Return the (X, Y) coordinate for the center point of the cell that contains the specified text.  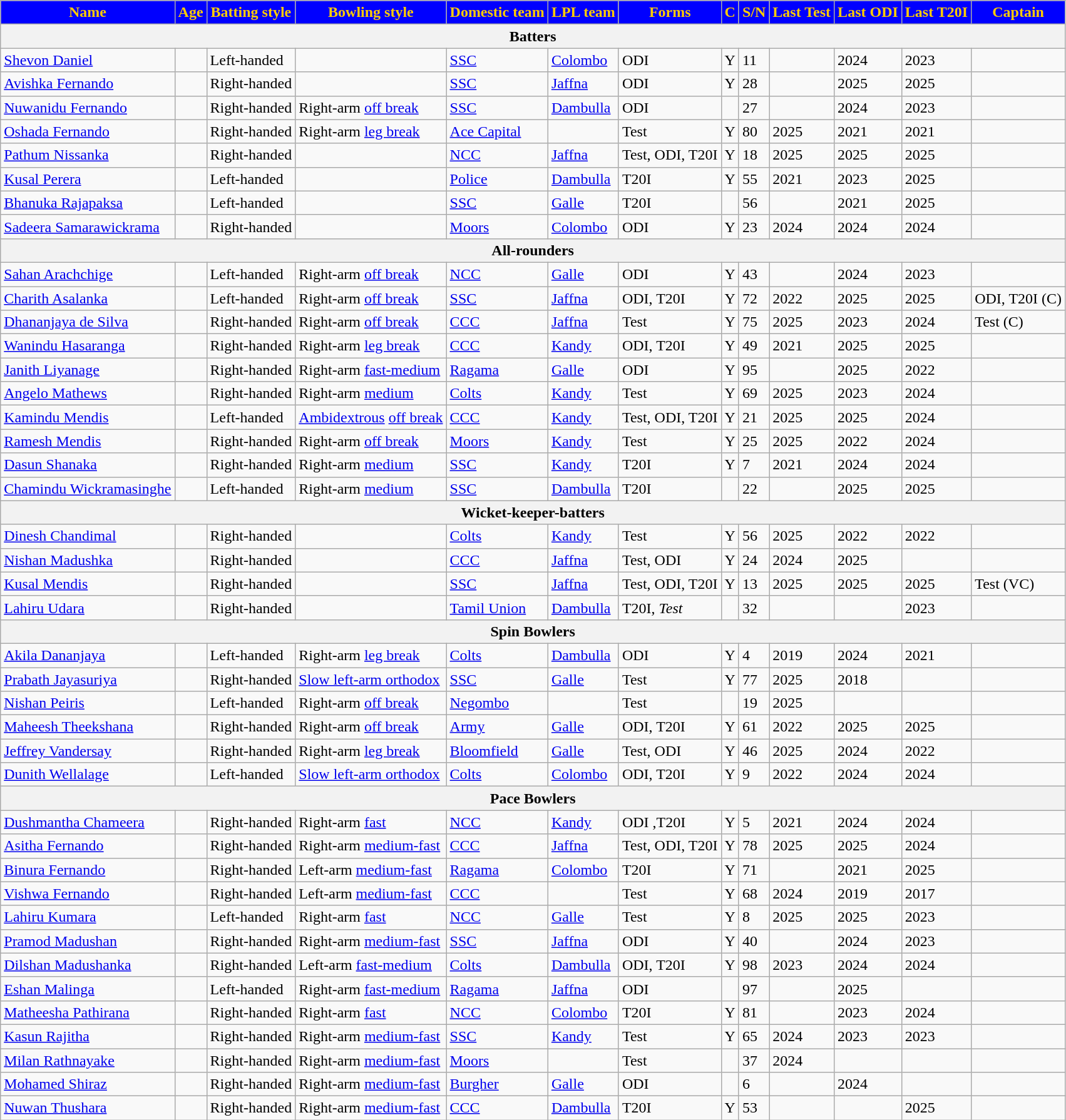
Kamindu Mendis (88, 417)
Tamil Union (497, 608)
2018 (868, 679)
40 (754, 941)
75 (754, 322)
61 (754, 727)
Oshada Fernando (88, 131)
Last T20I (936, 13)
81 (754, 1012)
Pace Bowlers (533, 798)
13 (754, 584)
Batters (533, 36)
Pramod Madushan (88, 941)
28 (754, 84)
Kasun Rajitha (88, 1036)
Dasun Shanaka (88, 465)
19 (754, 703)
Test (C) (1018, 322)
Nuwanidu Fernando (88, 108)
Avishka Fernando (88, 84)
Age (190, 13)
Bowling style (371, 13)
Name (88, 13)
32 (754, 608)
Matheesha Pathirana (88, 1012)
Mohamed Shiraz (88, 1084)
43 (754, 274)
Milan Rathnayake (88, 1061)
Shevon Daniel (88, 60)
Akila Dananjaya (88, 655)
55 (754, 179)
11 (754, 60)
Dunith Wellalage (88, 775)
Asitha Fernando (88, 846)
22 (754, 489)
24 (754, 560)
Ambidextrous off break (371, 417)
Burgher (497, 1084)
Bhanuka Rajapaksa (88, 203)
Dushmantha Chameera (88, 822)
Sahan Arachchige (88, 274)
98 (754, 965)
71 (754, 870)
T20I, Test (670, 608)
Spin Bowlers (533, 631)
Police (497, 179)
2017 (936, 893)
Nishan Peiris (88, 703)
Batting style (251, 13)
77 (754, 679)
95 (754, 370)
ODI ,T20I (670, 822)
Maheesh Theekshana (88, 727)
68 (754, 893)
ODI, T20I (C) (1018, 298)
Captain (1018, 13)
46 (754, 751)
Last ODI (868, 13)
Eshan Malinga (88, 989)
Dinesh Chandimal (88, 536)
Negombo (497, 703)
Domestic team (497, 13)
Prabath Jayasuriya (88, 679)
Bloomfield (497, 751)
27 (754, 108)
Vishwa Fernando (88, 893)
Lahiru Kumara (88, 917)
4 (754, 655)
Last Test (802, 13)
8 (754, 917)
23 (754, 227)
49 (754, 346)
Test (VC) (1018, 584)
All-rounders (533, 250)
Forms (670, 13)
37 (754, 1061)
72 (754, 298)
6 (754, 1084)
Binura Fernando (88, 870)
18 (754, 155)
21 (754, 417)
Kusal Perera (88, 179)
Pathum Nissanka (88, 155)
C (730, 13)
Charith Asalanka (88, 298)
Chamindu Wickramasinghe (88, 489)
78 (754, 846)
80 (754, 131)
5 (754, 822)
Ace Capital (497, 131)
97 (754, 989)
Angelo Mathews (88, 394)
Army (497, 727)
LPL team (583, 13)
Lahiru Udara (88, 608)
Sadeera Samarawickrama (88, 227)
Wicket-keeper-batters (533, 512)
Wanindu Hasaranga (88, 346)
69 (754, 394)
25 (754, 441)
7 (754, 465)
53 (754, 1108)
Nuwan Thushara (88, 1108)
9 (754, 775)
65 (754, 1036)
Janith Liyanage (88, 370)
Dhananjaya de Silva (88, 322)
Dilshan Madushanka (88, 965)
Left-arm fast-medium (371, 965)
Kusal Mendis (88, 584)
Nishan Madushka (88, 560)
Jeffrey Vandersay (88, 751)
Ramesh Mendis (88, 441)
S/N (754, 13)
